For the text-containing cell, return its midpoint in [x, y] coordinate format. 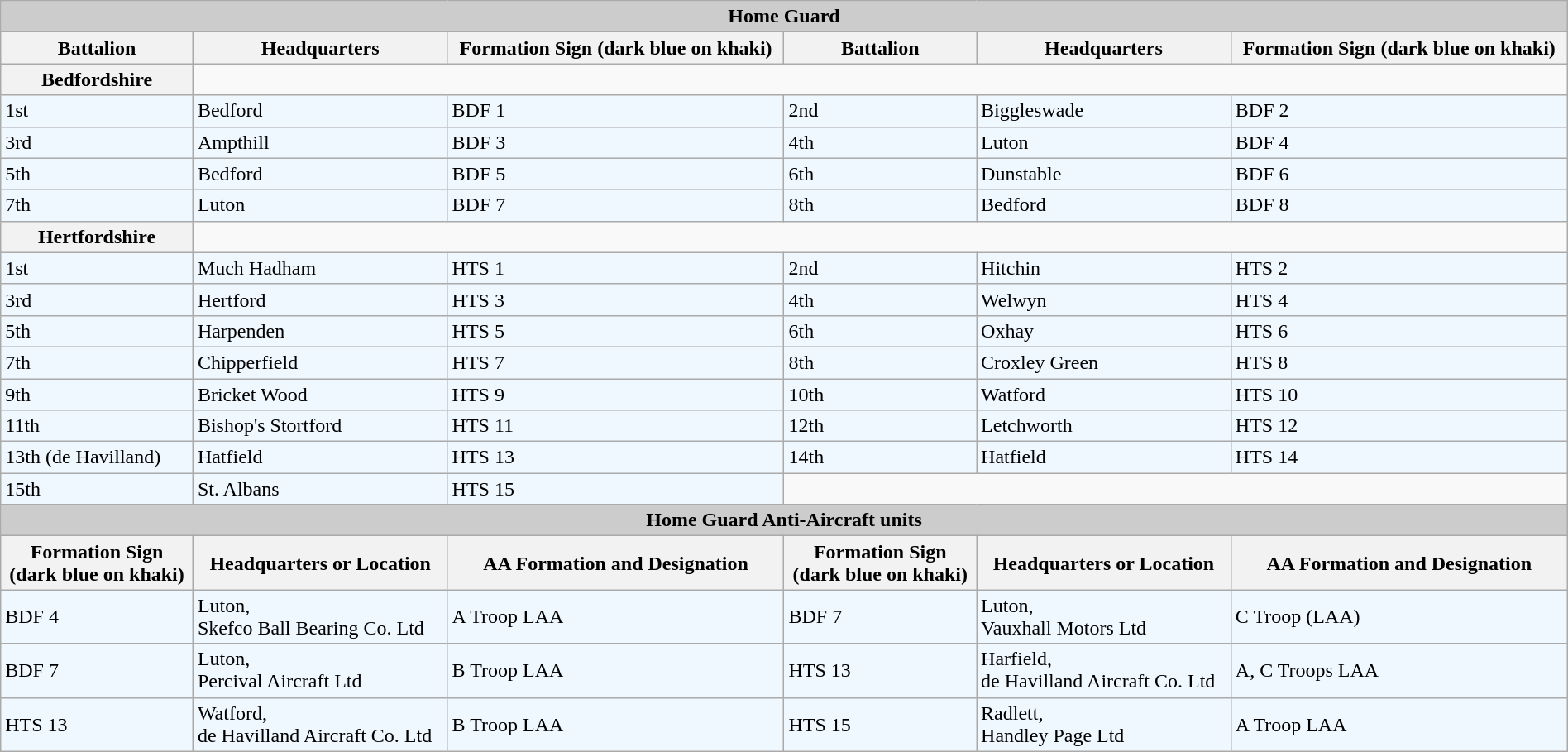
HTS 12 [1399, 426]
14th [880, 457]
Dunstable [1104, 174]
13th (de Havilland) [98, 457]
Chipperfield [320, 362]
Home Guard [784, 17]
9th [98, 395]
Luton,Vauxhall Motors Ltd [1104, 617]
Welwyn [1104, 299]
Harfield, de Havilland Aircraft Co. Ltd [1104, 670]
HTS 7 [615, 362]
A, C Troops LAA [1399, 670]
11th [98, 426]
BDF 2 [1399, 111]
HTS 14 [1399, 457]
Bedfordshire [98, 79]
HTS 4 [1399, 299]
Oxhay [1104, 331]
HTS 3 [615, 299]
Radlett, Handley Page Ltd [1104, 725]
BDF 1 [615, 111]
12th [880, 426]
Harpenden [320, 331]
BDF 6 [1399, 174]
HTS 11 [615, 426]
Watford, de Havilland Aircraft Co. Ltd [320, 725]
Luton, Percival Aircraft Ltd [320, 670]
Home Guard Anti-Aircraft units [784, 520]
10th [880, 395]
HTS 1 [615, 268]
Ampthill [320, 142]
Watford [1104, 395]
15th [98, 489]
Bishop's Stortford [320, 426]
HTS 9 [615, 395]
Much Hadham [320, 268]
HTS 5 [615, 331]
Hitchin [1104, 268]
C Troop (LAA) [1399, 617]
BDF 5 [615, 174]
Hertfordshire [98, 237]
Bricket Wood [320, 395]
BDF 8 [1399, 205]
HTS 2 [1399, 268]
Croxley Green [1104, 362]
BDF 3 [615, 142]
Letchworth [1104, 426]
St. Albans [320, 489]
HTS 10 [1399, 395]
HTS 8 [1399, 362]
Hertford [320, 299]
HTS 6 [1399, 331]
Biggleswade [1104, 111]
Luton, Skefco Ball Bearing Co. Ltd [320, 617]
